Pinpoint the cell where the given text exists, returning its (X, Y) midpoint coordinate. 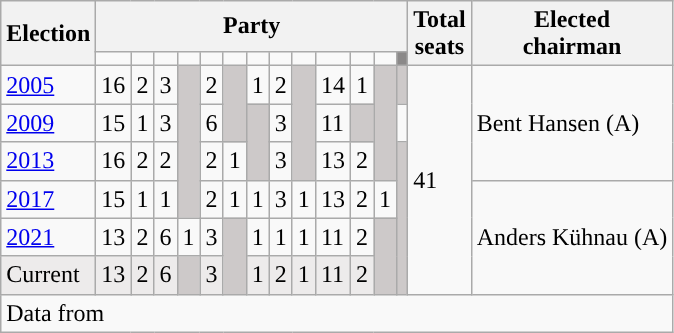
41 (440, 180)
Electedchairman (572, 34)
Anders Kühnau (A) (572, 237)
Election (48, 34)
Party (252, 26)
Totalseats (440, 34)
2021 (48, 237)
Bent Hansen (A) (572, 123)
2005 (48, 85)
2013 (48, 161)
Data from (337, 313)
2017 (48, 199)
Current (48, 275)
2009 (48, 123)
14 (332, 85)
